For the text-containing cell, return its midpoint in (x, y) coordinate format. 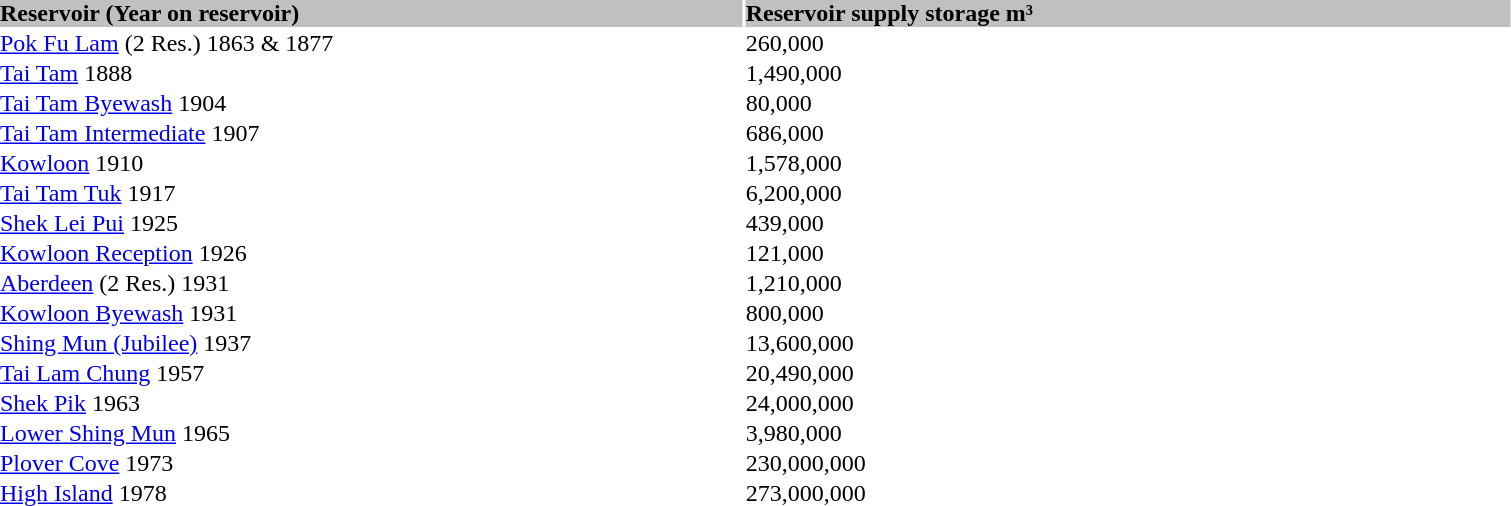
800,000 (1128, 314)
Tai Tam Intermediate 1907 (372, 134)
Lower Shing Mun 1965 (372, 434)
80,000 (1128, 104)
1,490,000 (1128, 74)
Kowloon Reception 1926 (372, 254)
Tai Tam Byewash 1904 (372, 104)
3,980,000 (1128, 434)
Reservoir (Year on reservoir) (372, 14)
439,000 (1128, 224)
Shing Mun (Jubilee) 1937 (372, 344)
1,578,000 (1128, 164)
6,200,000 (1128, 194)
Shek Lei Pui 1925 (372, 224)
Tai Tam 1888 (372, 74)
Reservoir supply storage m³ (1128, 14)
13,600,000 (1128, 344)
1,210,000 (1128, 284)
20,490,000 (1128, 374)
Shek Pik 1963 (372, 404)
121,000 (1128, 254)
Tai Lam Chung 1957 (372, 374)
Kowloon Byewash 1931 (372, 314)
Plover Cove 1973 (372, 464)
686,000 (1128, 134)
Aberdeen (2 Res.) 1931 (372, 284)
260,000 (1128, 44)
230,000,000 (1128, 464)
Kowloon 1910 (372, 164)
24,000,000 (1128, 404)
Pok Fu Lam (2 Res.) 1863 & 1877 (372, 44)
Tai Tam Tuk 1917 (372, 194)
